Find where the given text appears and provide that cell's center as [x, y] coordinate. 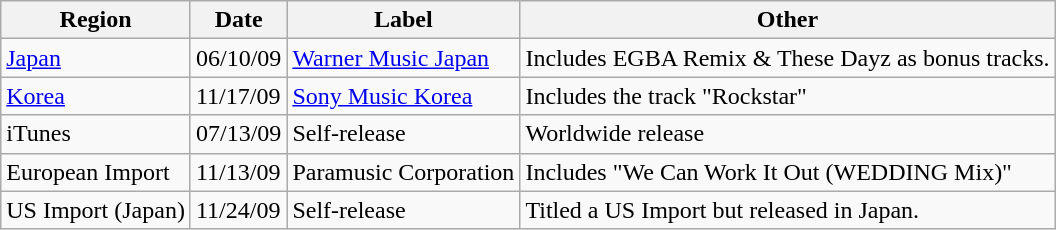
European Import [96, 172]
Includes EGBA Remix & These Dayz as bonus tracks. [788, 58]
Label [404, 20]
Sony Music Korea [404, 96]
11/17/09 [238, 96]
Japan [96, 58]
Includes "We Can Work It Out (WEDDING Mix)" [788, 172]
Titled a US Import but released in Japan. [788, 210]
11/13/09 [238, 172]
Paramusic Corporation [404, 172]
11/24/09 [238, 210]
US Import (Japan) [96, 210]
Other [788, 20]
07/13/09 [238, 134]
Korea [96, 96]
iTunes [96, 134]
Worldwide release [788, 134]
Date [238, 20]
Region [96, 20]
Warner Music Japan [404, 58]
Includes the track "Rockstar" [788, 96]
06/10/09 [238, 58]
